Output the (x, y) coordinate of the center of the cell containing the given text.  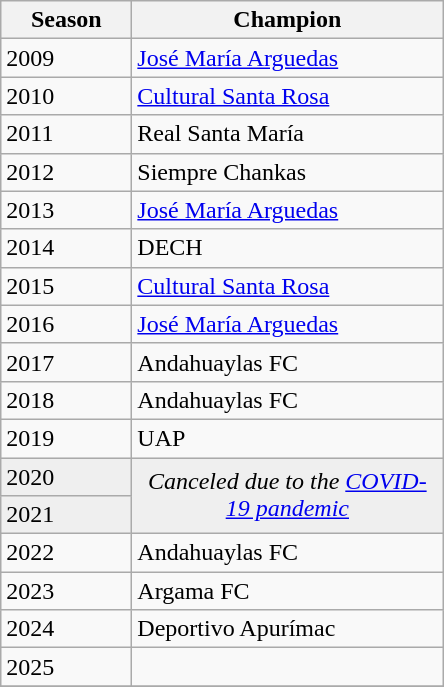
2015 (66, 286)
Siempre Chankas (288, 172)
DECH (288, 248)
2017 (66, 362)
2021 (66, 515)
Argama FC (288, 591)
2010 (66, 96)
2019 (66, 438)
2024 (66, 629)
2023 (66, 591)
Real Santa María (288, 134)
2012 (66, 172)
2020 (66, 477)
Champion (288, 20)
Canceled due to the COVID-19 pandemic (288, 496)
UAP (288, 438)
Deportivo Apurímac (288, 629)
2018 (66, 400)
2009 (66, 58)
2014 (66, 248)
Season (66, 20)
2025 (66, 667)
2016 (66, 324)
2011 (66, 134)
2022 (66, 553)
2013 (66, 210)
